Return [X, Y] of the center of cell containing provided text 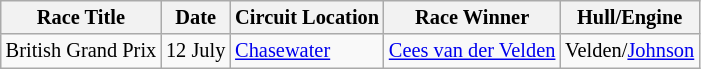
Hull/Engine [630, 17]
12 July [196, 51]
Race Winner [472, 17]
Date [196, 17]
Race Title [81, 17]
Chasewater [307, 51]
Velden/Johnson [630, 51]
Circuit Location [307, 17]
British Grand Prix [81, 51]
Cees van der Velden [472, 51]
